Return (x, y) of the center of cell containing provided text 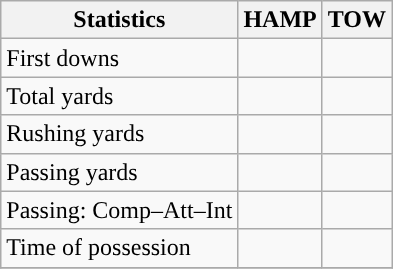
Statistics (120, 20)
Rushing yards (120, 134)
Passing yards (120, 172)
First downs (120, 58)
TOW (356, 20)
HAMP (280, 20)
Time of possession (120, 248)
Passing: Comp–Att–Int (120, 210)
Total yards (120, 96)
